Provide the [X, Y] coordinate of the cell's center where the given text is located.  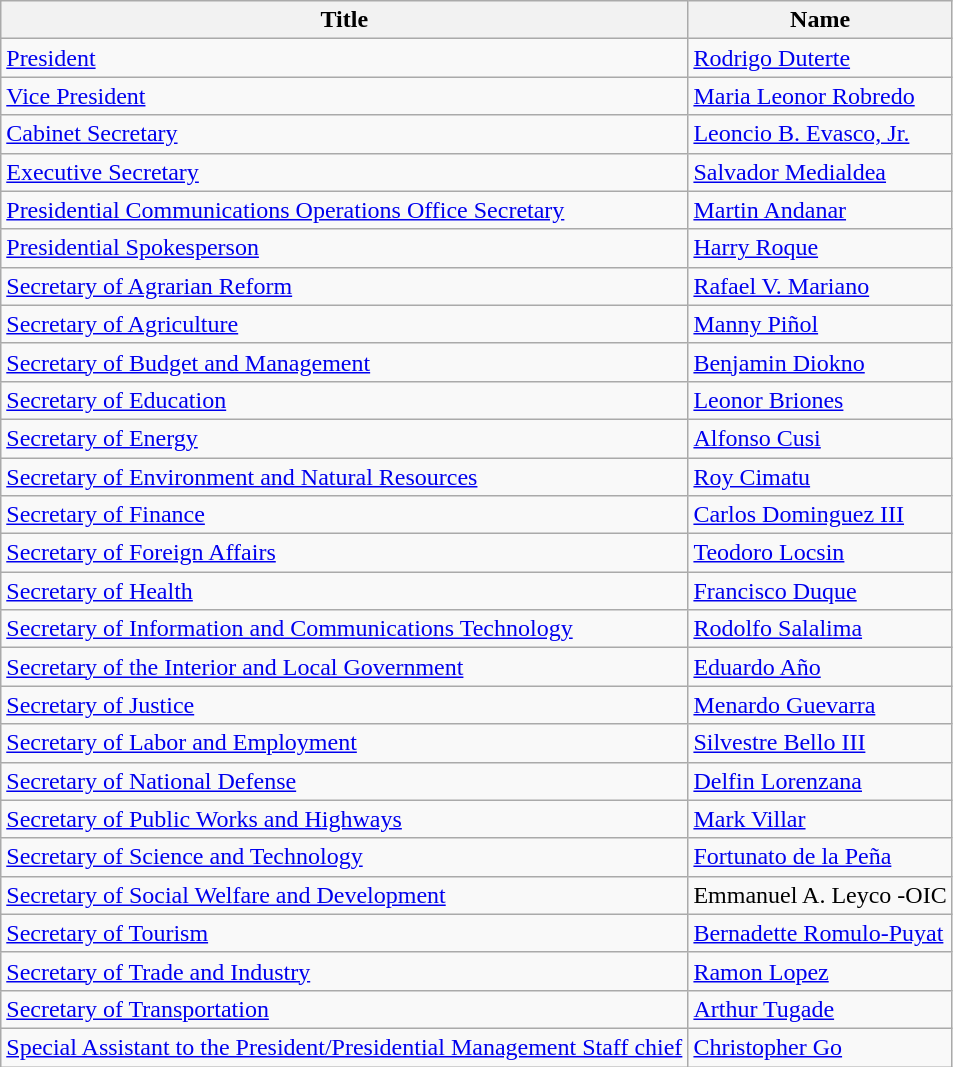
Executive Secretary [344, 172]
President [344, 58]
Alfonso Cusi [820, 438]
Silvestre Bello III [820, 743]
Special Assistant to the President/Presidential Management Staff chief [344, 1047]
Secretary of Budget and Management [344, 362]
Francisco Duque [820, 591]
Rodolfo Salalima [820, 629]
Eduardo Año [820, 667]
Vice President [344, 96]
Secretary of Labor and Employment [344, 743]
Rodrigo Duterte [820, 58]
Secretary of Agriculture [344, 324]
Secretary of Education [344, 400]
Secretary of Environment and Natural Resources [344, 477]
Presidential Communications Operations Office Secretary [344, 210]
Secretary of Health [344, 591]
Secretary of Public Works and Highways [344, 819]
Secretary of Social Welfare and Development [344, 895]
Ramon Lopez [820, 971]
Christopher Go [820, 1047]
Secretary of Trade and Industry [344, 971]
Roy Cimatu [820, 477]
Secretary of Foreign Affairs [344, 553]
Bernadette Romulo-Puyat [820, 933]
Leoncio B. Evasco, Jr. [820, 134]
Secretary of Agrarian Reform [344, 286]
Name [820, 20]
Presidential Spokesperson [344, 248]
Salvador Medialdea [820, 172]
Rafael V. Mariano [820, 286]
Secretary of Information and Communications Technology [344, 629]
Cabinet Secretary [344, 134]
Manny Piñol [820, 324]
Menardo Guevarra [820, 705]
Title [344, 20]
Secretary of National Defense [344, 781]
Secretary of the Interior and Local Government [344, 667]
Secretary of Justice [344, 705]
Mark Villar [820, 819]
Carlos Dominguez III [820, 515]
Leonor Briones [820, 400]
Secretary of Finance [344, 515]
Arthur Tugade [820, 1009]
Martin Andanar [820, 210]
Harry Roque [820, 248]
Secretary of Energy [344, 438]
Teodoro Locsin [820, 553]
Secretary of Tourism [344, 933]
Secretary of Transportation [344, 1009]
Secretary of Science and Technology [344, 857]
Maria Leonor Robredo [820, 96]
Benjamin Diokno [820, 362]
Fortunato de la Peña [820, 857]
Emmanuel A. Leyco -OIC [820, 895]
Delfin Lorenzana [820, 781]
